Extract the (x, y) coordinate from the center of the cell holding the provided text.  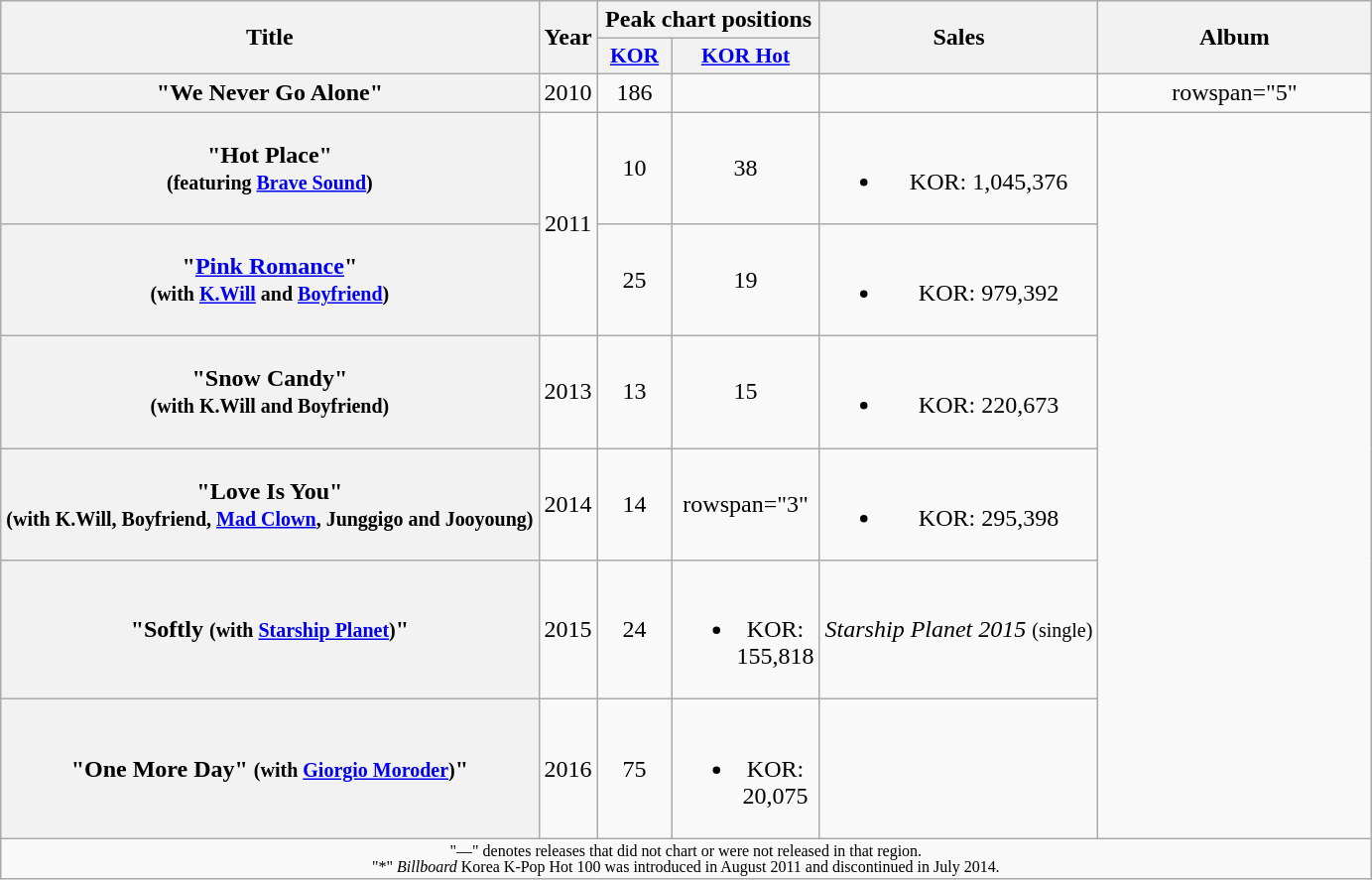
"Love Is You"(with K.Will, Boyfriend, Mad Clown, Junggigo and Jooyoung) (270, 504)
19 (746, 280)
rowspan="5" (1234, 92)
Sales (958, 38)
KOR Hot (746, 57)
KOR: 20,075 (746, 769)
"Snow Candy" (with K.Will and Boyfriend) (270, 393)
Album (1234, 38)
Starship Planet 2015 (single) (958, 630)
Peak chart positions (708, 20)
186 (635, 92)
Year (567, 38)
2010 (567, 92)
KOR: 1,045,376 (958, 167)
2015 (567, 630)
13 (635, 393)
KOR: 979,392 (958, 280)
75 (635, 769)
2013 (567, 393)
25 (635, 280)
Title (270, 38)
"Hot Place"(featuring Brave Sound) (270, 167)
15 (746, 393)
2014 (567, 504)
rowspan="3" (746, 504)
"Pink Romance" (with K.Will and Boyfriend) (270, 280)
24 (635, 630)
38 (746, 167)
2016 (567, 769)
"One More Day" (with Giorgio Moroder)" (270, 769)
KOR: 220,673 (958, 393)
10 (635, 167)
14 (635, 504)
"Softly (with Starship Planet)" (270, 630)
KOR: 295,398 (958, 504)
KOR: 155,818 (746, 630)
KOR (635, 57)
2011 (567, 223)
"We Never Go Alone" (270, 92)
